Return the [x, y] coordinate for the center point of the cell that contains the specified text.  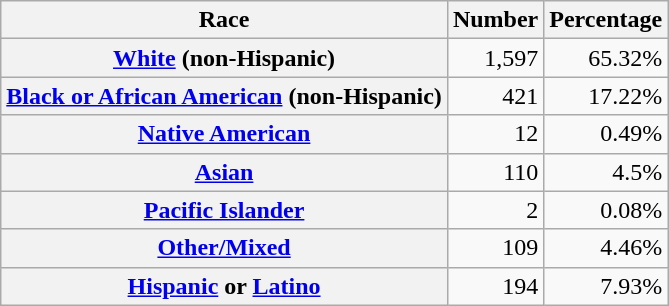
194 [495, 286]
65.32% [606, 58]
Native American [224, 134]
4.46% [606, 248]
Number [495, 20]
Other/Mixed [224, 248]
17.22% [606, 96]
1,597 [495, 58]
Hispanic or Latino [224, 286]
0.08% [606, 210]
Race [224, 20]
4.5% [606, 172]
109 [495, 248]
421 [495, 96]
Percentage [606, 20]
Asian [224, 172]
2 [495, 210]
White (non-Hispanic) [224, 58]
Black or African American (non-Hispanic) [224, 96]
12 [495, 134]
0.49% [606, 134]
7.93% [606, 286]
110 [495, 172]
Pacific Islander [224, 210]
